Search for the cell housing the specified text and yield its (X, Y) center coordinate. 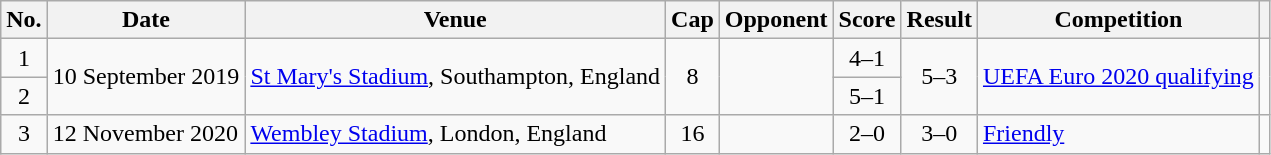
Score (867, 20)
Friendly (1118, 134)
Cap (693, 20)
St Mary's Stadium, Southampton, England (456, 77)
3 (24, 134)
3–0 (939, 134)
10 September 2019 (146, 77)
4–1 (867, 58)
2–0 (867, 134)
1 (24, 58)
Competition (1118, 20)
2 (24, 96)
8 (693, 77)
12 November 2020 (146, 134)
Venue (456, 20)
No. (24, 20)
Date (146, 20)
16 (693, 134)
UEFA Euro 2020 qualifying (1118, 77)
Opponent (776, 20)
5–3 (939, 77)
5–1 (867, 96)
Wembley Stadium, London, England (456, 134)
Result (939, 20)
